Detect which cell encompasses the target text, then output its (X, Y) center coordinate. 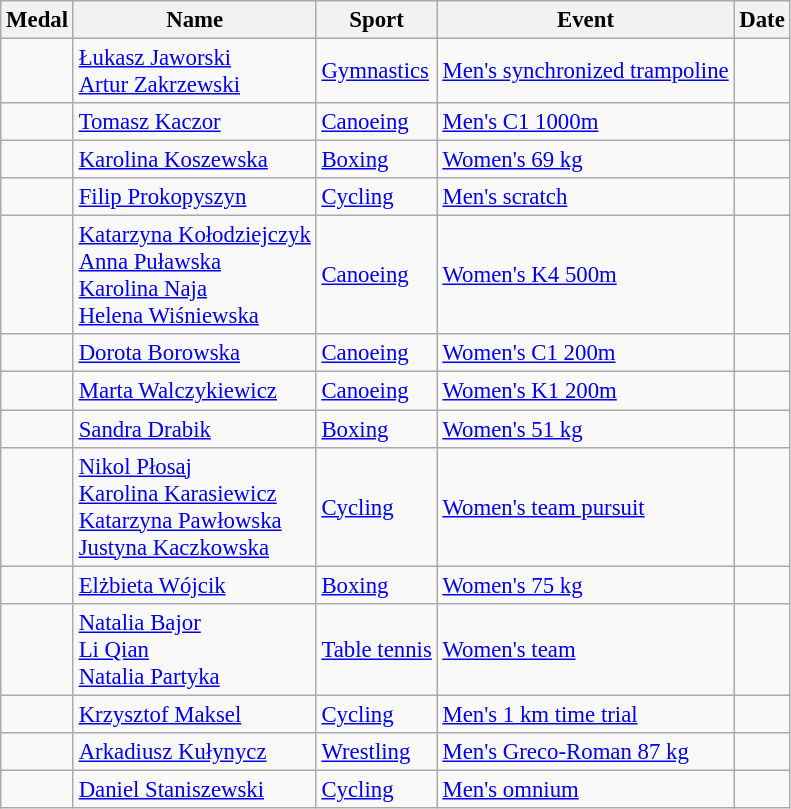
Men's 1 km time trial (586, 714)
Women's team pursuit (586, 506)
Karolina Koszewska (194, 160)
Tomasz Kaczor (194, 122)
Medal (38, 20)
Katarzyna KołodziejczykAnna PuławskaKarolina NajaHelena Wiśniewska (194, 276)
Women's K1 200m (586, 391)
Sandra Drabik (194, 429)
Date (762, 20)
Men's scratch (586, 197)
Women's 51 kg (586, 429)
Women's K4 500m (586, 276)
Table tennis (376, 649)
Men's Greco-Roman 87 kg (586, 752)
Elżbieta Wójcik (194, 585)
Marta Walczykiewicz (194, 391)
Natalia BajorLi QianNatalia Partyka (194, 649)
Women's C1 200m (586, 353)
Wrestling (376, 752)
Men's C1 1000m (586, 122)
Women's 75 kg (586, 585)
Men's omnium (586, 789)
Women's 69 kg (586, 160)
Nikol PłosajKarolina KarasiewiczKatarzyna PawłowskaJustyna Kaczkowska (194, 506)
Sport (376, 20)
Men's synchronized trampoline (586, 72)
Event (586, 20)
Gymnastics (376, 72)
Łukasz JaworskiArtur Zakrzewski (194, 72)
Dorota Borowska (194, 353)
Arkadiusz Kułynycz (194, 752)
Filip Prokopyszyn (194, 197)
Women's team (586, 649)
Daniel Staniszewski (194, 789)
Name (194, 20)
Krzysztof Maksel (194, 714)
